Pinpoint the cell where the given text exists, returning its (x, y) midpoint coordinate. 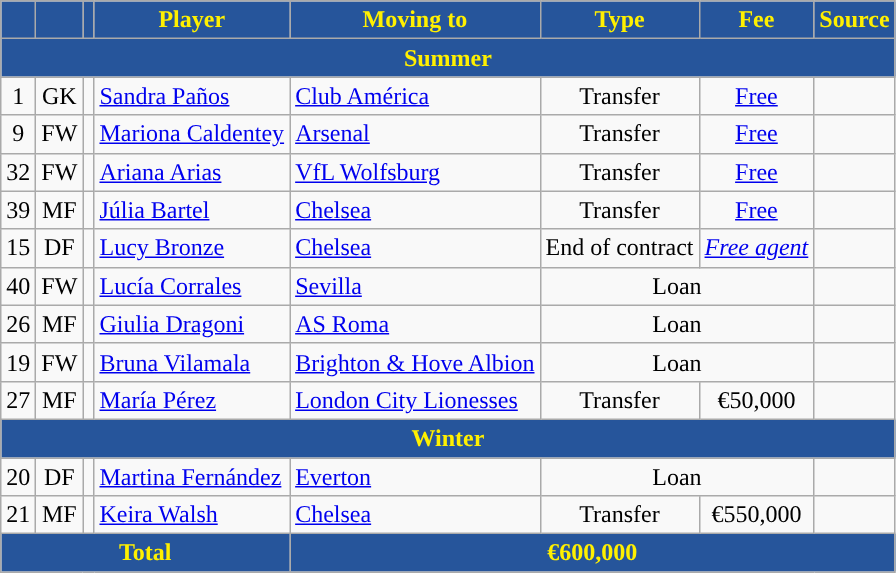
Brighton & Hove Albion (415, 362)
Player (192, 20)
Arsenal (415, 134)
Total (146, 553)
€600,000 (592, 553)
27 (18, 400)
Mariona Caldentey (192, 134)
9 (18, 134)
1 (18, 96)
Source (854, 20)
40 (18, 286)
Bruna Vilamala (192, 362)
26 (18, 324)
Summer (448, 58)
Giulia Dragoni (192, 324)
Lucía Corrales (192, 286)
€550,000 (756, 515)
19 (18, 362)
Everton (415, 477)
London City Lionesses (415, 400)
15 (18, 248)
Júlia Bartel (192, 210)
Club América (415, 96)
Keira Walsh (192, 515)
Lucy Bronze (192, 248)
39 (18, 210)
Martina Fernández (192, 477)
Free agent (756, 248)
VfL Wolfsburg (415, 172)
32 (18, 172)
Fee (756, 20)
21 (18, 515)
Moving to (415, 20)
GK (60, 96)
Type (620, 20)
Sevilla (415, 286)
20 (18, 477)
Ariana Arias (192, 172)
Winter (448, 438)
AS Roma (415, 324)
María Pérez (192, 400)
End of contract (620, 248)
Sandra Paños (192, 96)
€50,000 (756, 400)
